Determine the (X, Y) coordinate at the center of the cell enclosing the given text.  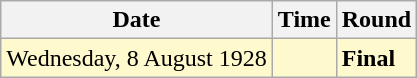
Round (376, 20)
Wednesday, 8 August 1928 (137, 58)
Final (376, 58)
Date (137, 20)
Time (304, 20)
